Scan for the cell matching the given text and deliver its (X, Y) coordinate at center. 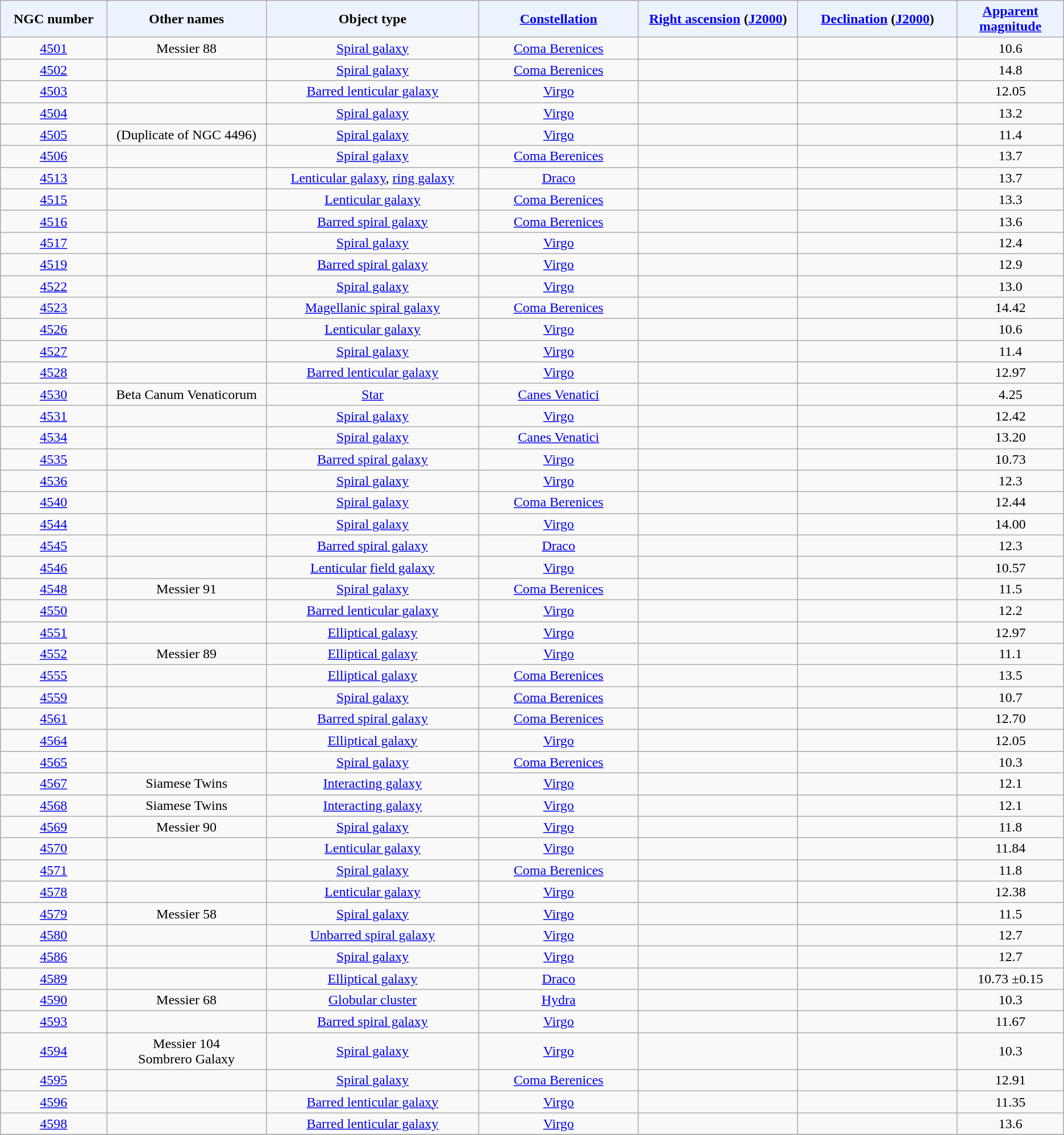
4570 (53, 849)
12.91 (1011, 1080)
Lenticular field galaxy (372, 567)
4593 (53, 1022)
12.70 (1011, 719)
12.4 (1011, 243)
4522 (53, 286)
4590 (53, 1000)
Constellation (558, 19)
12.2 (1011, 610)
Other names (186, 19)
4526 (53, 330)
4531 (53, 416)
Declination (J2000) (878, 19)
13.0 (1011, 286)
4551 (53, 633)
4545 (53, 546)
Messier 104Sombrero Galaxy (186, 1051)
4506 (53, 156)
4546 (53, 567)
10.73 ±0.15 (1011, 978)
12.44 (1011, 502)
11.35 (1011, 1102)
4528 (53, 373)
4517 (53, 243)
Messier 90 (186, 827)
4505 (53, 135)
4567 (53, 784)
13.2 (1011, 113)
4504 (53, 113)
4548 (53, 589)
Messier 89 (186, 654)
Star (372, 394)
Messier 88 (186, 48)
Messier 68 (186, 1000)
4515 (53, 199)
10.73 (1011, 459)
Beta Canum Venaticorum (186, 394)
11.84 (1011, 849)
4569 (53, 827)
4579 (53, 913)
Magellanic spiral galaxy (372, 308)
4555 (53, 676)
14.8 (1011, 70)
4568 (53, 805)
4534 (53, 438)
Globular cluster (372, 1000)
Object type (372, 19)
12.38 (1011, 892)
Unbarred spiral galaxy (372, 935)
4596 (53, 1102)
(Duplicate of NGC 4496) (186, 135)
4550 (53, 610)
4594 (53, 1051)
13.5 (1011, 676)
4589 (53, 978)
4527 (53, 351)
4519 (53, 264)
4580 (53, 935)
Right ascension (J2000) (718, 19)
Hydra (558, 1000)
4502 (53, 70)
14.42 (1011, 308)
13.3 (1011, 199)
4565 (53, 762)
10.57 (1011, 567)
4.25 (1011, 394)
12.9 (1011, 264)
4501 (53, 48)
4564 (53, 741)
14.00 (1011, 524)
4595 (53, 1080)
Lenticular galaxy, ring galaxy (372, 178)
11.67 (1011, 1022)
4536 (53, 481)
4578 (53, 892)
4561 (53, 719)
4503 (53, 92)
4516 (53, 221)
4552 (53, 654)
4586 (53, 957)
13.20 (1011, 438)
4535 (53, 459)
4559 (53, 697)
4571 (53, 870)
Apparent magnitude (1011, 19)
10.7 (1011, 697)
12.42 (1011, 416)
4530 (53, 394)
4540 (53, 502)
Messier 58 (186, 913)
4523 (53, 308)
4598 (53, 1124)
NGC number (53, 19)
Messier 91 (186, 589)
4513 (53, 178)
4544 (53, 524)
11.1 (1011, 654)
